Find where the given text appears and provide that cell's center as [x, y] coordinate. 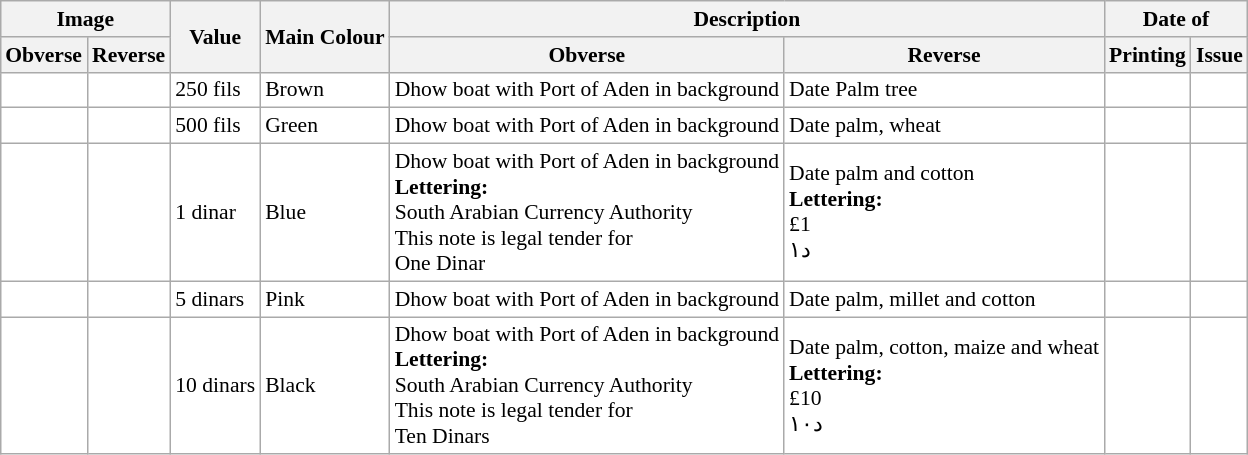
Issue [1220, 54]
Black [324, 385]
Date palm, cotton, maize and wheatLettering:£10د١٠ [944, 385]
Date palm, wheat [944, 126]
Description [747, 19]
Brown [324, 90]
Dhow boat with Port of Aden in backgroundLettering:South Arabian Currency AuthorityThis note is legal tender forTen Dinars [587, 385]
10 dinars [215, 385]
Date of [1176, 19]
5 dinars [215, 299]
Date palm, millet and cotton [944, 299]
500 fils [215, 126]
Blue [324, 212]
Printing [1148, 54]
Main Colour [324, 36]
Date palm and cottonLettering:£1د١ [944, 212]
Green [324, 126]
Dhow boat with Port of Aden in backgroundLettering:South Arabian Currency AuthorityThis note is legal tender forOne Dinar [587, 212]
Date Palm tree [944, 90]
Value [215, 36]
250 fils [215, 90]
1 dinar [215, 212]
Pink [324, 299]
Image [85, 19]
